Pinpoint the cell where the given text exists, returning its [x, y] midpoint coordinate. 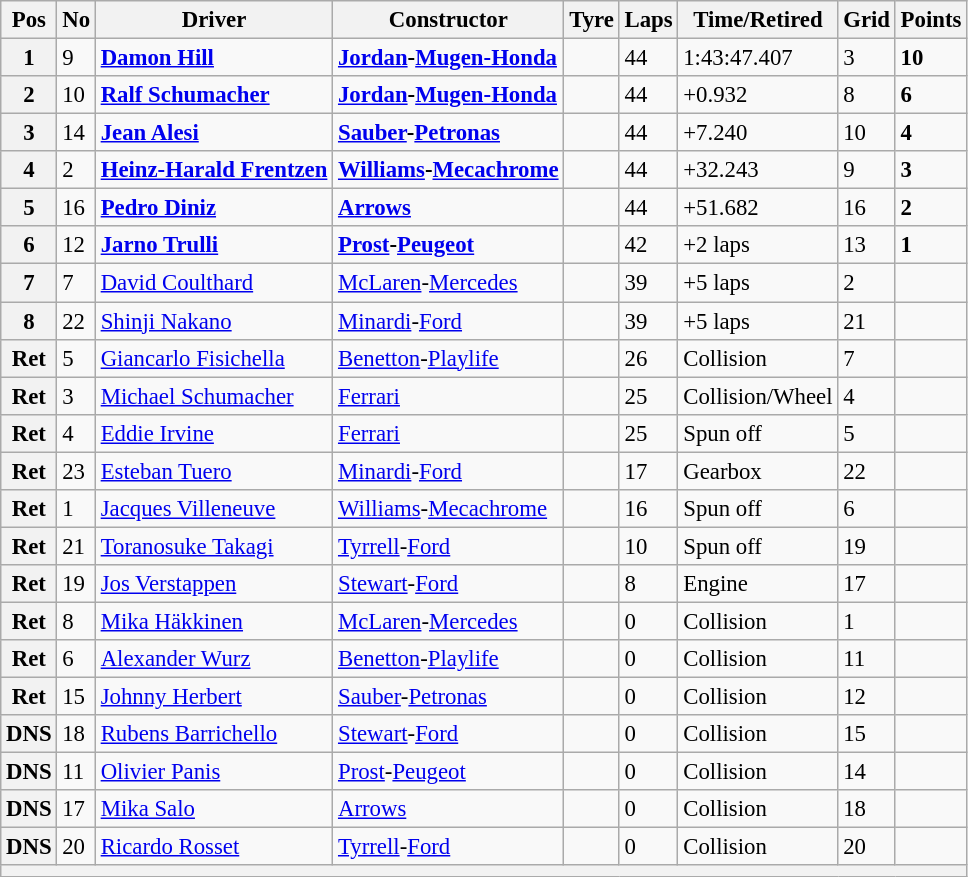
Collision/Wheel [758, 396]
Jarno Trulli [214, 245]
42 [648, 245]
Eddie Irvine [214, 433]
Grid [866, 20]
Johnny Herbert [214, 697]
Ralf Schumacher [214, 95]
Toranosuke Takagi [214, 546]
Giancarlo Fisichella [214, 358]
13 [866, 245]
Shinji Nakano [214, 321]
+51.682 [758, 208]
Olivier Panis [214, 772]
+2 laps [758, 245]
Driver [214, 20]
Heinz-Harald Frentzen [214, 170]
Jos Verstappen [214, 584]
Mika Häkkinen [214, 621]
Rubens Barrichello [214, 734]
Jean Alesi [214, 133]
Constructor [448, 20]
23 [76, 471]
Points [930, 20]
No [76, 20]
Michael Schumacher [214, 396]
+32.243 [758, 170]
Pedro Diniz [214, 208]
26 [648, 358]
Engine [758, 584]
Tyre [592, 20]
+7.240 [758, 133]
+0.932 [758, 95]
Damon Hill [214, 58]
1:43:47.407 [758, 58]
Ricardo Rosset [214, 847]
David Coulthard [214, 283]
Alexander Wurz [214, 659]
Time/Retired [758, 20]
Laps [648, 20]
Gearbox [758, 471]
Jacques Villeneuve [214, 509]
Mika Salo [214, 809]
Esteban Tuero [214, 471]
Pos [29, 20]
